Extract the (X, Y) coordinate from the center of the cell holding the provided text.  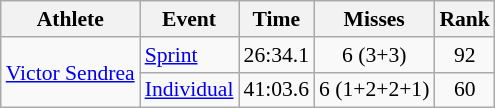
Event (190, 19)
Misses (374, 19)
6 (3+3) (374, 55)
41:03.6 (276, 90)
Individual (190, 90)
6 (1+2+2+1) (374, 90)
26:34.1 (276, 55)
Sprint (190, 55)
Athlete (70, 19)
92 (464, 55)
Rank (464, 19)
60 (464, 90)
Victor Sendrea (70, 72)
Time (276, 19)
